Identify which cell holds the provided text, then report its (X, Y) central coordinate. 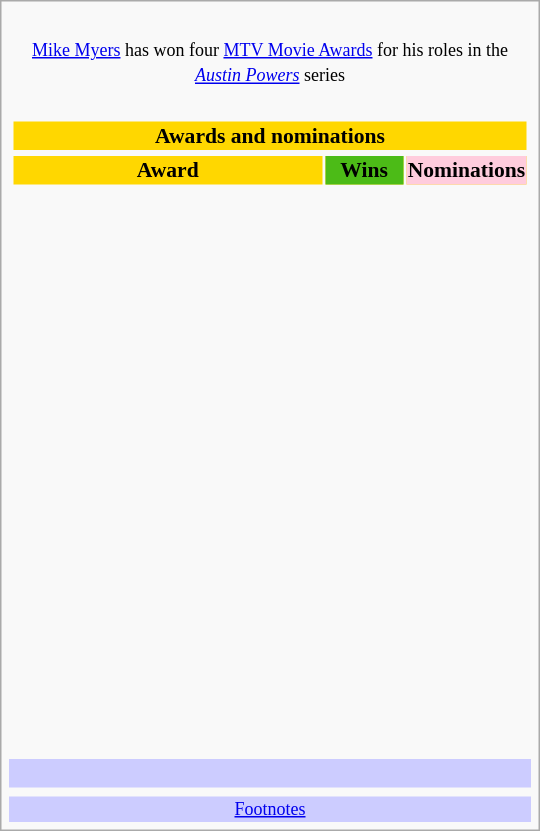
Wins (364, 170)
Nominations (466, 170)
Awards and nominations Award Wins Nominations (270, 423)
Footnotes (270, 809)
Award (168, 170)
Awards and nominations (270, 135)
Mike Myers has won four MTV Movie Awards for his roles in the Austin Powers series (270, 49)
